Identify which cell holds the provided text, then report its [x, y] central coordinate. 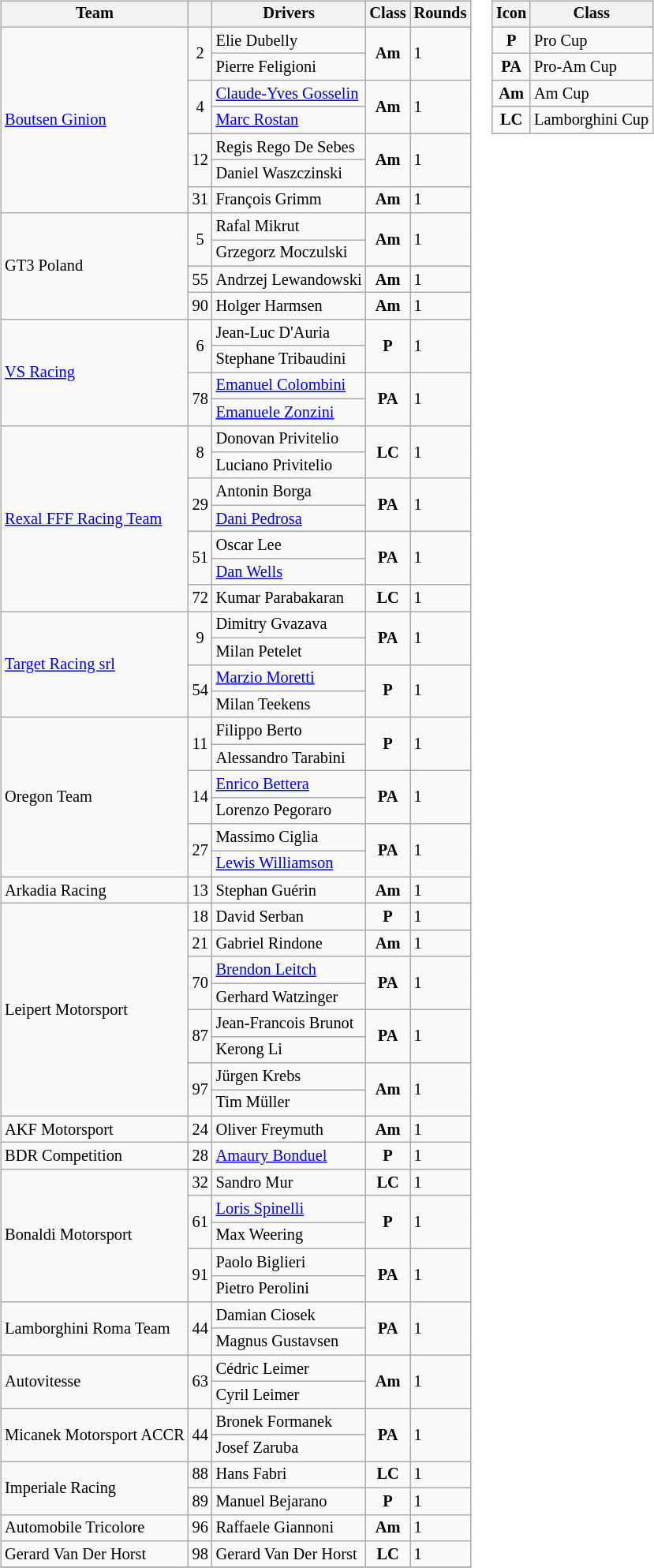
Target Racing srl [95, 664]
12 [200, 159]
Dan Wells [289, 571]
Rounds [440, 14]
Brendon Leitch [289, 970]
78 [200, 399]
Sandro Mur [289, 1183]
Max Weering [289, 1236]
Loris Spinelli [289, 1209]
VS Racing [95, 372]
Milan Teekens [289, 705]
87 [200, 1037]
70 [200, 983]
Cédric Leimer [289, 1368]
14 [200, 797]
Drivers [289, 14]
Automobile Tricolore [95, 1528]
5 [200, 240]
21 [200, 944]
Jean-Francois Brunot [289, 1024]
Dani Pedrosa [289, 518]
Pro Cup [592, 40]
Elie Dubelly [289, 40]
Jean-Luc D'Auria [289, 333]
Amaury Bonduel [289, 1156]
Josef Zaruba [289, 1448]
61 [200, 1222]
Pietro Perolini [289, 1289]
François Grimm [289, 200]
Antonin Borga [289, 492]
Emanuele Zonzini [289, 412]
Enrico Bettera [289, 784]
90 [200, 306]
Rexal FFF Racing Team [95, 518]
Tim Müller [289, 1103]
GT3 Poland [95, 267]
51 [200, 559]
91 [200, 1275]
Claude-Yves Gosselin [289, 94]
Oscar Lee [289, 545]
4 [200, 107]
Oliver Freymuth [289, 1129]
Bonaldi Motorsport [95, 1236]
13 [200, 890]
72 [200, 598]
Jürgen Krebs [289, 1076]
27 [200, 851]
Andrzej Lewandowski [289, 279]
Gerhard Watzinger [289, 997]
BDR Competition [95, 1156]
97 [200, 1089]
Luciano Privitelio [289, 466]
54 [200, 691]
Filippo Berto [289, 731]
Holger Harmsen [289, 306]
6 [200, 346]
Pro-Am Cup [592, 67]
Manuel Bejarano [289, 1501]
Micanek Motorsport ACCR [95, 1435]
Team [95, 14]
Oregon Team [95, 797]
Stephan Guérin [289, 890]
98 [200, 1555]
88 [200, 1475]
Cyril Leimer [289, 1395]
Damian Ciosek [289, 1315]
Magnus Gustavsen [289, 1342]
Autovitesse [95, 1381]
Icon [511, 14]
55 [200, 279]
Raffaele Giannoni [289, 1528]
Lamborghini Cup [592, 120]
28 [200, 1156]
89 [200, 1501]
Kumar Parabakaran [289, 598]
Rafal Mikrut [289, 226]
Kerong Li [289, 1050]
31 [200, 200]
David Serban [289, 917]
Gabriel Rindone [289, 944]
Daniel Waszczinski [289, 174]
Lorenzo Pegoraro [289, 810]
Boutsen Ginion [95, 120]
Paolo Biglieri [289, 1262]
2 [200, 54]
Massimo Ciglia [289, 837]
Stephane Tribaudini [289, 359]
Regis Rego De Sebes [289, 147]
Marc Rostan [289, 120]
Am Cup [592, 94]
Bronek Formanek [289, 1421]
AKF Motorsport [95, 1129]
Grzegorz Moczulski [289, 253]
Emanuel Colombini [289, 386]
8 [200, 451]
Hans Fabri [289, 1475]
63 [200, 1381]
Lewis Williamson [289, 864]
9 [200, 638]
Milan Petelet [289, 651]
Alessandro Tarabini [289, 758]
24 [200, 1129]
Imperiale Racing [95, 1488]
29 [200, 505]
Arkadia Racing [95, 890]
Pierre Feligioni [289, 67]
Lamborghini Roma Team [95, 1329]
Donovan Privitelio [289, 439]
Marzio Moretti [289, 678]
11 [200, 743]
32 [200, 1183]
Dimitry Gvazava [289, 625]
96 [200, 1528]
Leipert Motorsport [95, 1010]
18 [200, 917]
